Search for the cell housing the specified text and yield its (x, y) center coordinate. 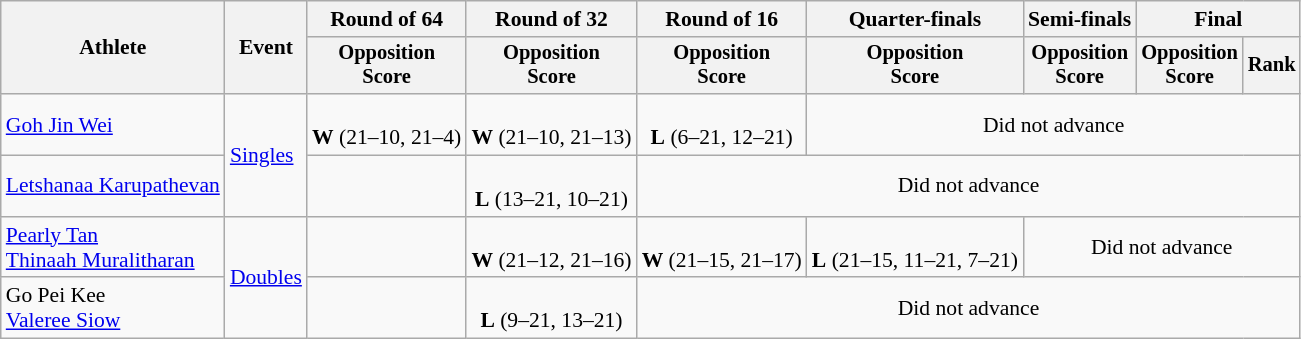
W (21–15, 21–17) (722, 248)
Quarter-finals (915, 19)
L (6–21, 12–21) (722, 124)
L (9–21, 13–21) (551, 308)
L (13–21, 10–21) (551, 186)
Letshanaa Karupathevan (113, 186)
Semi-finals (1080, 19)
L (21–15, 11–21, 7–21) (915, 248)
Singles (266, 155)
Pearly TanThinaah Muralitharan (113, 248)
Doubles (266, 278)
Go Pei KeeValeree Siow (113, 308)
Round of 32 (551, 19)
Event (266, 48)
Goh Jin Wei (113, 124)
W (21–12, 21–16) (551, 248)
Round of 64 (386, 19)
W (21–10, 21–13) (551, 124)
W (21–10, 21–4) (386, 124)
Athlete (113, 48)
Rank (1272, 66)
Final (1218, 19)
Round of 16 (722, 19)
